Return (x, y) of the center of cell containing provided text 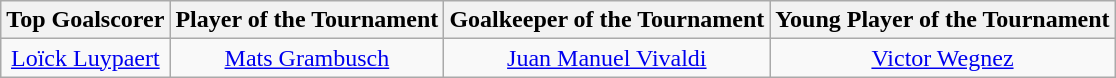
Player of the Tournament (307, 20)
Goalkeeper of the Tournament (607, 20)
Young Player of the Tournament (942, 20)
Top Goalscorer (86, 20)
Mats Grambusch (307, 58)
Juan Manuel Vivaldi (607, 58)
Loïck Luypaert (86, 58)
Victor Wegnez (942, 58)
